Identify which cell holds the provided text, then report its [x, y] central coordinate. 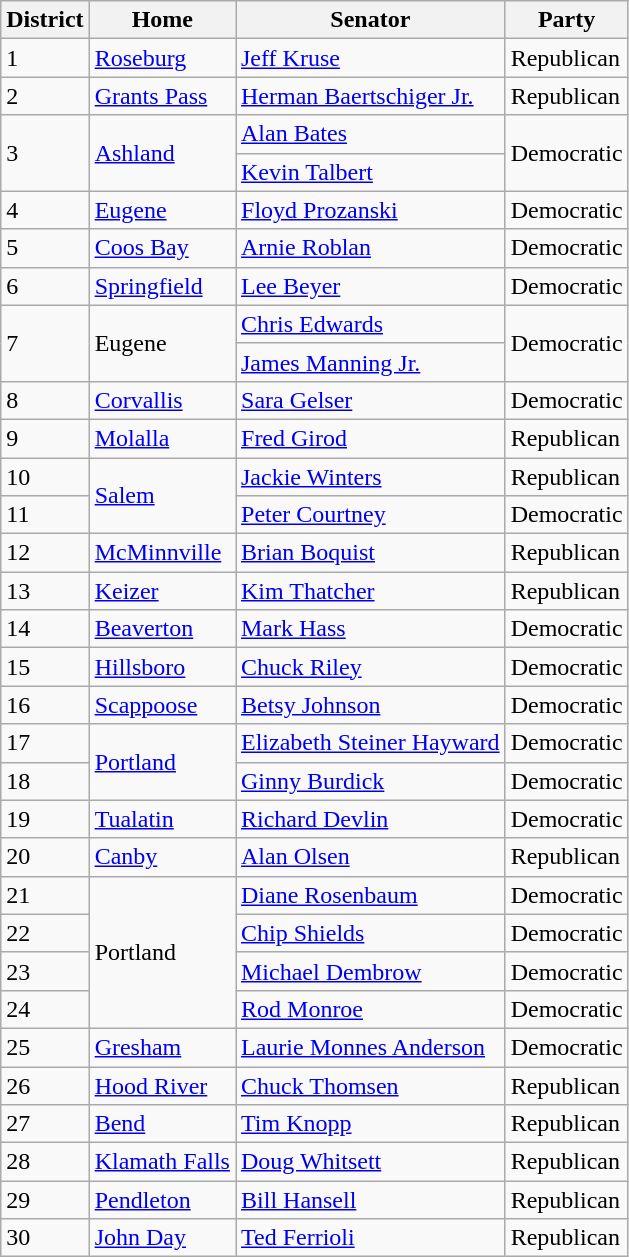
Ted Ferrioli [371, 1238]
Bend [162, 1124]
Kevin Talbert [371, 172]
17 [45, 743]
Home [162, 20]
Alan Olsen [371, 857]
Sara Gelser [371, 400]
Roseburg [162, 58]
Corvallis [162, 400]
2 [45, 96]
Gresham [162, 1047]
Salem [162, 496]
16 [45, 705]
Chris Edwards [371, 324]
Ashland [162, 153]
Springfield [162, 286]
Chuck Riley [371, 667]
Diane Rosenbaum [371, 895]
Tualatin [162, 819]
20 [45, 857]
Hood River [162, 1085]
26 [45, 1085]
10 [45, 477]
Canby [162, 857]
27 [45, 1124]
Molalla [162, 438]
Hillsboro [162, 667]
Floyd Prozanski [371, 210]
Grants Pass [162, 96]
Michael Dembrow [371, 971]
Ginny Burdick [371, 781]
Rod Monroe [371, 1009]
5 [45, 248]
Lee Beyer [371, 286]
15 [45, 667]
Laurie Monnes Anderson [371, 1047]
Keizer [162, 591]
Bill Hansell [371, 1200]
12 [45, 553]
Mark Hass [371, 629]
Scappoose [162, 705]
Herman Baertschiger Jr. [371, 96]
Klamath Falls [162, 1162]
Jackie Winters [371, 477]
8 [45, 400]
6 [45, 286]
John Day [162, 1238]
Betsy Johnson [371, 705]
Alan Bates [371, 134]
Doug Whitsett [371, 1162]
3 [45, 153]
Peter Courtney [371, 515]
James Manning Jr. [371, 362]
28 [45, 1162]
Chip Shields [371, 933]
13 [45, 591]
22 [45, 933]
11 [45, 515]
Beaverton [162, 629]
24 [45, 1009]
Tim Knopp [371, 1124]
7 [45, 343]
Richard Devlin [371, 819]
Jeff Kruse [371, 58]
Arnie Roblan [371, 248]
McMinnville [162, 553]
Fred Girod [371, 438]
Brian Boquist [371, 553]
29 [45, 1200]
25 [45, 1047]
19 [45, 819]
Senator [371, 20]
Coos Bay [162, 248]
District [45, 20]
18 [45, 781]
Kim Thatcher [371, 591]
Elizabeth Steiner Hayward [371, 743]
14 [45, 629]
1 [45, 58]
Pendleton [162, 1200]
Party [566, 20]
30 [45, 1238]
21 [45, 895]
9 [45, 438]
4 [45, 210]
Chuck Thomsen [371, 1085]
23 [45, 971]
